Find where the given text appears and provide that cell's center as [X, Y] coordinate. 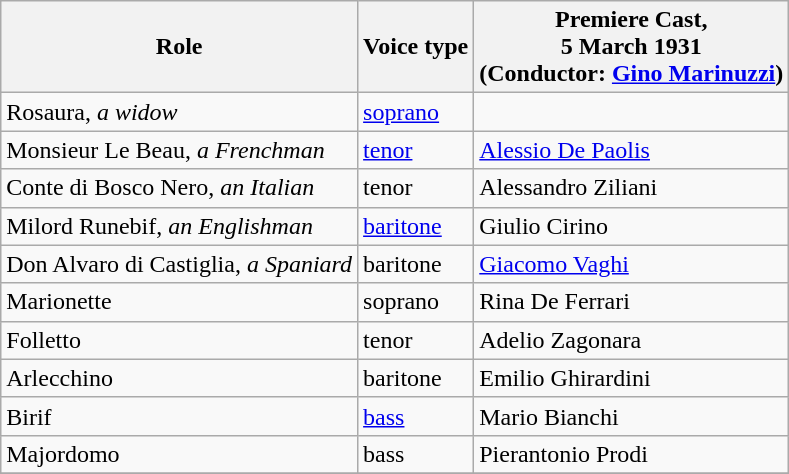
Voice type [416, 47]
Premiere Cast, 5 March 1931(Conductor: Gino Marinuzzi) [632, 47]
Pierantonio Prodi [632, 454]
Don Alvaro di Castiglia, a Spaniard [180, 264]
Giacomo Vaghi [632, 264]
Conte di Bosco Nero, an Italian [180, 188]
Rosaura, a widow [180, 112]
Marionette [180, 302]
Role [180, 47]
Rina De Ferrari [632, 302]
Mario Bianchi [632, 416]
Alessandro Ziliani [632, 188]
Adelio Zagonara [632, 340]
Majordomo [180, 454]
Arlecchino [180, 378]
Milord Runebif, an Englishman [180, 226]
Monsieur Le Beau, a Frenchman [180, 150]
Alessio De Paolis [632, 150]
Folletto [180, 340]
Birif [180, 416]
Emilio Ghirardini [632, 378]
Giulio Cirino [632, 226]
